For the text-containing cell, return its midpoint in (X, Y) coordinate format. 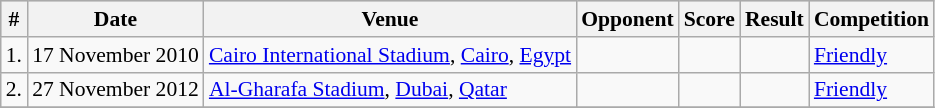
# (14, 19)
Competition (872, 19)
Al-Gharafa Stadium, Dubai, Qatar (390, 90)
Result (774, 19)
27 November 2012 (116, 90)
Score (710, 19)
Cairo International Stadium, Cairo, Egypt (390, 55)
Venue (390, 19)
Date (116, 19)
17 November 2010 (116, 55)
1. (14, 55)
Opponent (628, 19)
2. (14, 90)
